From the cell containing the given text, extract its center point as [X, Y] coordinate. 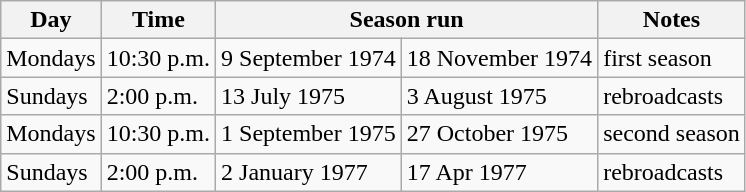
2 January 1977 [309, 172]
second season [672, 134]
Season run [407, 20]
Notes [672, 20]
3 August 1975 [499, 96]
27 October 1975 [499, 134]
Day [51, 20]
17 Apr 1977 [499, 172]
1 September 1975 [309, 134]
Time [158, 20]
18 November 1974 [499, 58]
9 September 1974 [309, 58]
13 July 1975 [309, 96]
first season [672, 58]
